Capture the cell that displays the provided text and extract its [X, Y] central coordinate. 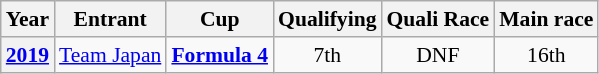
16th [546, 55]
Team Japan [110, 55]
DNF [438, 55]
Cup [220, 19]
2019 [28, 55]
Entrant [110, 19]
Quali Race [438, 19]
7th [327, 55]
Formula 4 [220, 55]
Main race [546, 19]
Year [28, 19]
Qualifying [327, 19]
